Capture the cell that displays the provided text and extract its [X, Y] central coordinate. 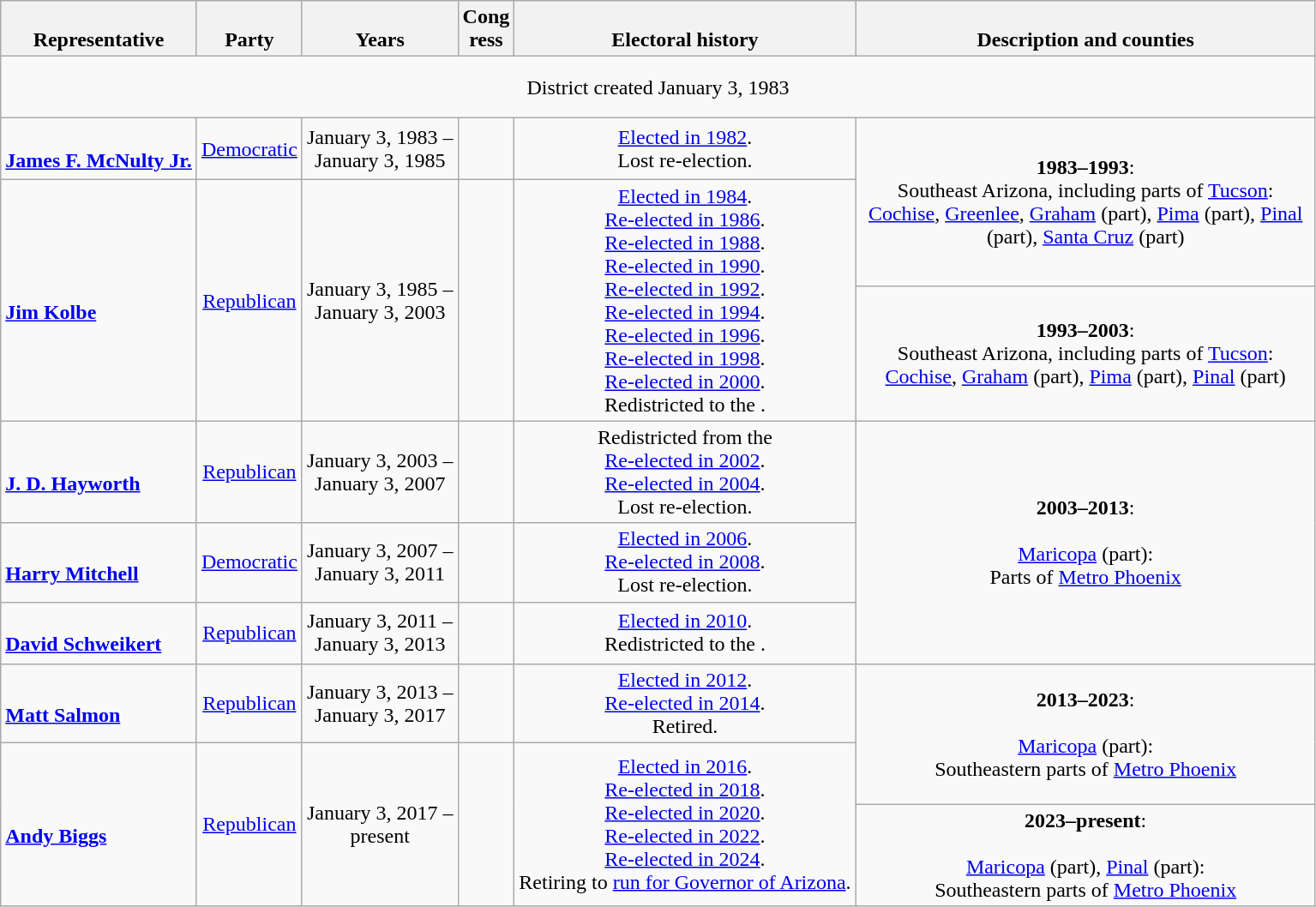
Party [249, 29]
District created January 3, 1983 [658, 87]
2003–2013:Maricopa (part):Parts of Metro Phoenix [1085, 542]
2013–2023:Maricopa (part):Southeastern parts of Metro Phoenix [1085, 734]
Elected in 2010.Redistricted to the . [685, 633]
Matt Salmon [99, 703]
January 3, 2017 –present [380, 825]
Elected in 1982.Lost re-election. [685, 149]
James F. McNulty Jr. [99, 149]
Elected in 2006.Re-elected in 2008.Lost re-election. [685, 562]
Elected in 2016.Re-elected in 2018.Re-elected in 2020.Re-elected in 2022.Re-elected in 2024.Retiring to run for Governor of Arizona. [685, 825]
Harry Mitchell [99, 562]
Redistricted from the Re-elected in 2002.Re-elected in 2004.Lost re-election. [685, 472]
1983–1993:Southeast Arizona, including parts of Tucson:Cochise, Greenlee, Graham (part), Pima (part), Pinal (part), Santa Cruz (part) [1085, 202]
January 3, 2013 –January 3, 2017 [380, 703]
January 3, 1985 –January 3, 2003 [380, 300]
Years [380, 29]
Jim Kolbe [99, 300]
January 3, 2003 –January 3, 2007 [380, 472]
Andy Biggs [99, 825]
Congress [486, 29]
Electoral history [685, 29]
Elected in 2012.Re-elected in 2014.Retired. [685, 703]
Description and counties [1085, 29]
January 3, 2007 –January 3, 2011 [380, 562]
David Schweikert [99, 633]
1993–2003:Southeast Arizona, including parts of Tucson:Cochise, Graham (part), Pima (part), Pinal (part) [1085, 353]
January 3, 1983 –January 3, 1985 [380, 149]
2023–present:Maricopa (part), Pinal (part):Southeastern parts of Metro Phoenix [1085, 856]
J. D. Hayworth [99, 472]
January 3, 2011 –January 3, 2013 [380, 633]
Representative [99, 29]
